Detect which cell encompasses the target text, then output its [X, Y] center coordinate. 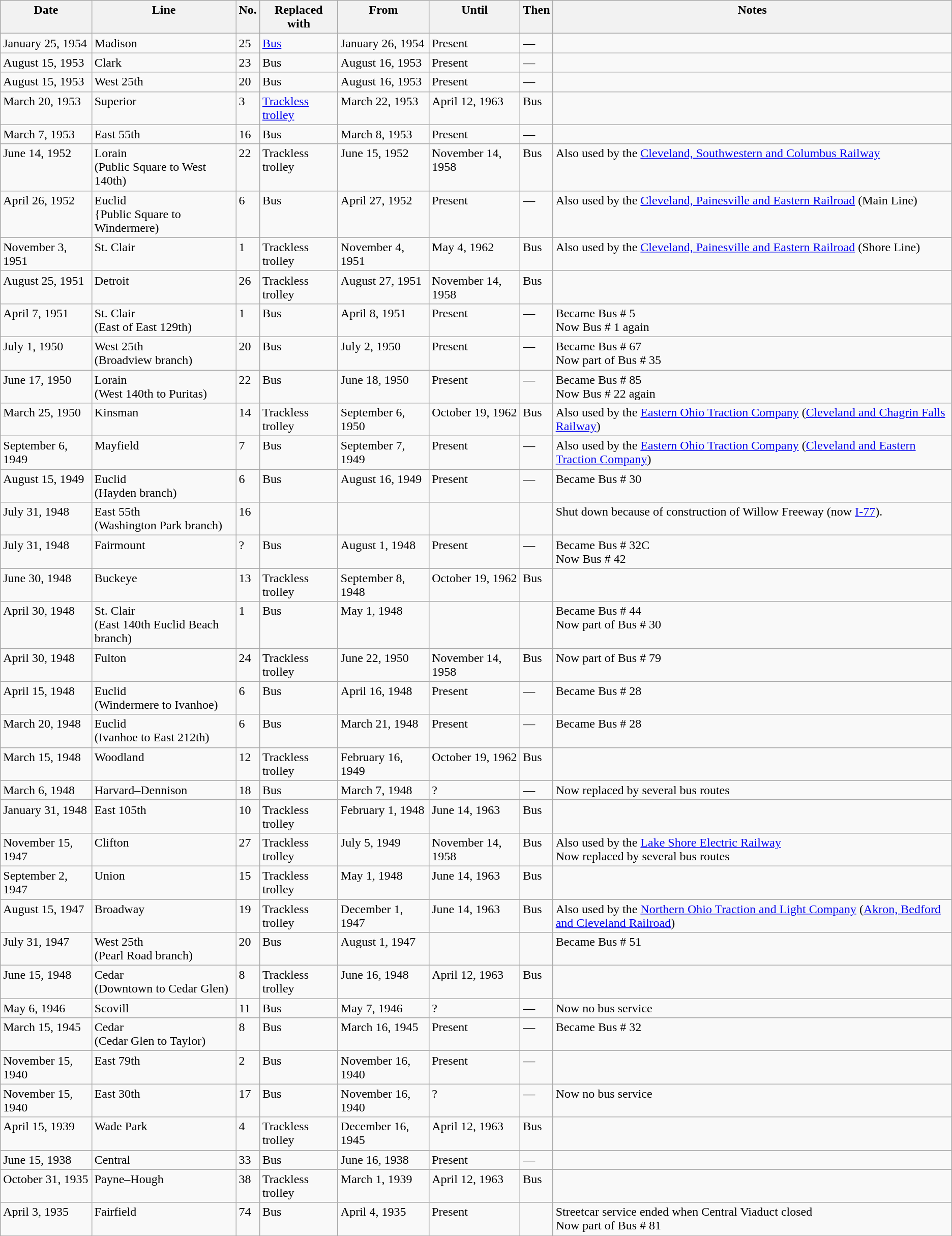
August 15, 1947 [46, 915]
Also used by the Cleveland, Southwestern and Columbus Railway [752, 167]
August 25, 1951 [46, 287]
St. Clair(East 140th Euclid Beach branch) [164, 625]
Euclid(Hayden branch) [164, 486]
January 31, 1948 [46, 817]
August 1, 1948 [383, 552]
Payne–Hough [164, 1186]
April 27, 1952 [383, 214]
Detroit [164, 287]
17 [248, 1100]
Scovill [164, 1008]
19 [248, 915]
Fairfield [164, 1219]
15 [248, 883]
Clark [164, 63]
Wade Park [164, 1134]
June 15, 1948 [46, 982]
18 [248, 790]
St. Clair [164, 254]
Became Bus # 51 [752, 949]
Cedar(Downtown to Cedar Glen) [164, 982]
Became Bus # 32CNow Bus # 42 [752, 552]
April 16, 1948 [383, 698]
Replaced with [299, 17]
Also used by the Cleveland, Painesville and Eastern Railroad (Main Line) [752, 214]
June 14, 1952 [46, 167]
March 25, 1950 [46, 420]
Until [475, 17]
27 [248, 849]
Fulton [164, 665]
West 25th(Broadview branch) [164, 353]
7 [248, 453]
February 1, 1948 [383, 817]
Became Bus # 5Now Bus # 1 again [752, 320]
Superior [164, 108]
East 55th(Washington Park branch) [164, 519]
12 [248, 764]
Clifton [164, 849]
April 4, 1935 [383, 1219]
March 15, 1948 [46, 764]
Then [537, 17]
25 [248, 43]
Became Bus # 32 [752, 1034]
14 [248, 420]
13 [248, 585]
10 [248, 817]
Streetcar service ended when Central Viaduct closedNow part of Bus # 81 [752, 1219]
Broadway [164, 915]
26 [248, 287]
September 2, 1947 [46, 883]
April 7, 1951 [46, 320]
April 8, 1951 [383, 320]
August 16, 1949 [383, 486]
Became Bus # 85Now Bus # 22 again [752, 386]
March 20, 1948 [46, 731]
April 15, 1948 [46, 698]
September 6, 1949 [46, 453]
June 17, 1950 [46, 386]
June 18, 1950 [383, 386]
From [383, 17]
March 1, 1939 [383, 1186]
Date [46, 17]
Also used by the Eastern Ohio Traction Company (Cleveland and Eastern Traction Company) [752, 453]
24 [248, 665]
June 15, 1938 [46, 1160]
Cedar(Cedar Glen to Taylor) [164, 1034]
January 25, 1954 [46, 43]
June 16, 1938 [383, 1160]
Lorain(West 140th to Puritas) [164, 386]
2 [248, 1068]
September 8, 1948 [383, 585]
March 6, 1948 [46, 790]
Became Bus # 67Now part of Bus # 35 [752, 353]
March 21, 1948 [383, 731]
October 31, 1935 [46, 1186]
April 3, 1935 [46, 1219]
May 6, 1946 [46, 1008]
East 55th [164, 134]
Buckeye [164, 585]
West 25th [164, 82]
August 27, 1951 [383, 287]
Woodland [164, 764]
June 15, 1952 [383, 167]
May 7, 1946 [383, 1008]
Fairmount [164, 552]
March 7, 1953 [46, 134]
Union [164, 883]
33 [248, 1160]
November 3, 1951 [46, 254]
June 16, 1948 [383, 982]
March 8, 1953 [383, 134]
July 5, 1949 [383, 849]
Line [164, 17]
38 [248, 1186]
East 30th [164, 1100]
Also used by the Northern Ohio Traction and Light Company (Akron, Bedford and Cleveland Railroad) [752, 915]
Central [164, 1160]
July 1, 1950 [46, 353]
74 [248, 1219]
May 4, 1962 [475, 254]
April 15, 1939 [46, 1134]
February 16, 1949 [383, 764]
March 16, 1945 [383, 1034]
Also used by the Lake Shore Electric RailwayNow replaced by several bus routes [752, 849]
Also used by the Eastern Ohio Traction Company (Cleveland and Chagrin Falls Railway) [752, 420]
Became Bus # 30 [752, 486]
August 1, 1947 [383, 949]
March 20, 1953 [46, 108]
March 22, 1953 [383, 108]
Kinsman [164, 420]
11 [248, 1008]
West 25th(Pearl Road branch) [164, 949]
July 31, 1947 [46, 949]
East 79th [164, 1068]
December 16, 1945 [383, 1134]
Became Bus # 44Now part of Bus # 30 [752, 625]
March 7, 1948 [383, 790]
November 4, 1951 [383, 254]
23 [248, 63]
Madison [164, 43]
June 30, 1948 [46, 585]
Euclid{Public Square to Windermere) [164, 214]
June 22, 1950 [383, 665]
Notes [752, 17]
November 15, 1947 [46, 849]
September 7, 1949 [383, 453]
Mayfield [164, 453]
December 1, 1947 [383, 915]
Euclid(Ivanhoe to East 212th) [164, 731]
Now replaced by several bus routes [752, 790]
January 26, 1954 [383, 43]
Now part of Bus # 79 [752, 665]
Lorain(Public Square to West 140th) [164, 167]
East 105th [164, 817]
3 [248, 108]
Euclid(Windermere to Ivanhoe) [164, 698]
July 2, 1950 [383, 353]
No. [248, 17]
Shut down because of construction of Willow Freeway (now I-77). [752, 519]
Also used by the Cleveland, Painesville and Eastern Railroad (Shore Line) [752, 254]
March 15, 1945 [46, 1034]
Harvard–Dennison [164, 790]
September 6, 1950 [383, 420]
April 26, 1952 [46, 214]
August 15, 1949 [46, 486]
4 [248, 1134]
St. Clair(East of East 129th) [164, 320]
